Find where the given text appears and provide that cell's center as (x, y) coordinate. 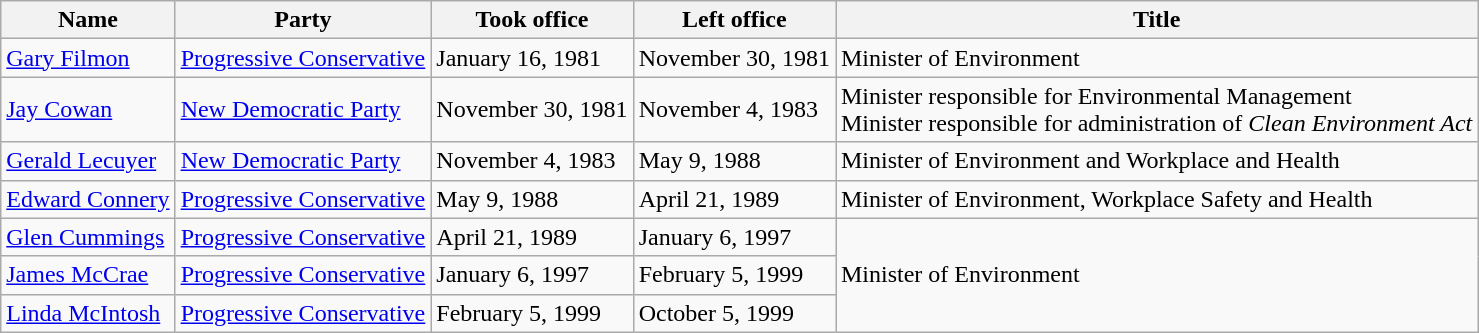
October 5, 1999 (734, 313)
Minister of Environment, Workplace Safety and Health (1157, 199)
Minister responsible for Environmental ManagementMinister responsible for administration of Clean Environment Act (1157, 110)
January 16, 1981 (532, 58)
Party (303, 20)
Gary Filmon (88, 58)
Jay Cowan (88, 110)
Gerald Lecuyer (88, 161)
Glen Cummings (88, 237)
Linda McIntosh (88, 313)
Minister of Environment and Workplace and Health (1157, 161)
Edward Connery (88, 199)
Left office (734, 20)
Title (1157, 20)
James McCrae (88, 275)
Name (88, 20)
Took office (532, 20)
